Return (X, Y) of the center of cell containing provided text 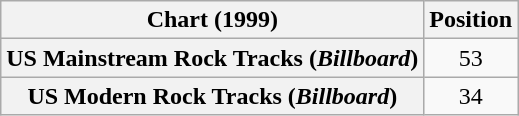
Chart (1999) (212, 20)
US Mainstream Rock Tracks (Billboard) (212, 58)
53 (471, 58)
34 (471, 96)
US Modern Rock Tracks (Billboard) (212, 96)
Position (471, 20)
